Scan for the cell matching the given text and deliver its (x, y) coordinate at center. 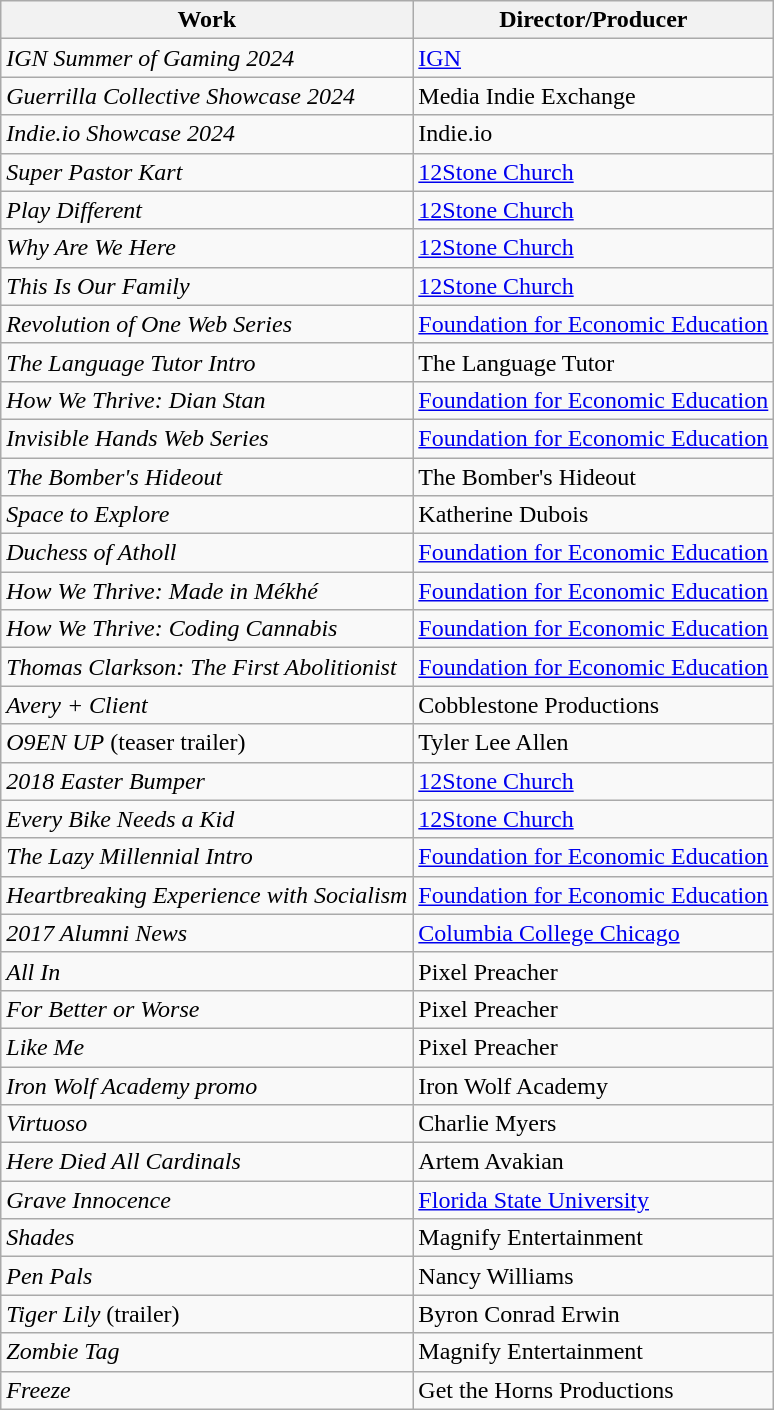
How We Thrive: Dian Stan (207, 400)
Grave Innocence (207, 1200)
2017 Alumni News (207, 933)
The Language Tutor (594, 362)
Every Bike Needs a Kid (207, 819)
Iron Wolf Academy (594, 1085)
Duchess of Atholl (207, 553)
Shades (207, 1238)
Freeze (207, 1390)
Byron Conrad Erwin (594, 1314)
Indie.io (594, 134)
The Language Tutor Intro (207, 362)
How We Thrive: Made in Mékhé (207, 591)
How We Thrive: Coding Cannabis (207, 629)
Avery + Client (207, 705)
Virtuoso (207, 1124)
IGN Summer of Gaming 2024 (207, 58)
For Better or Worse (207, 1009)
Nancy Williams (594, 1276)
This Is Our Family (207, 286)
Zombie Tag (207, 1352)
Indie.io Showcase 2024 (207, 134)
Katherine Dubois (594, 515)
IGN (594, 58)
Media Indie Exchange (594, 96)
Space to Explore (207, 515)
Tiger Lily (trailer) (207, 1314)
O9EN UP (teaser trailer) (207, 743)
Guerrilla Collective Showcase 2024 (207, 96)
Invisible Hands Web Series (207, 438)
The Lazy Millennial Intro (207, 857)
Get the Horns Productions (594, 1390)
Charlie Myers (594, 1124)
Iron Wolf Academy promo (207, 1085)
2018 Easter Bumper (207, 781)
Cobblestone Productions (594, 705)
Work (207, 20)
Columbia College Chicago (594, 933)
Florida State University (594, 1200)
Pen Pals (207, 1276)
Why Are We Here (207, 248)
Artem Avakian (594, 1162)
Super Pastor Kart (207, 172)
Like Me (207, 1047)
Tyler Lee Allen (594, 743)
Here Died All Cardinals (207, 1162)
Play Different (207, 210)
Heartbreaking Experience with Socialism (207, 895)
Thomas Clarkson: The First Abolitionist (207, 667)
Director/Producer (594, 20)
Revolution of One Web Series (207, 324)
All In (207, 971)
